Scan for the cell matching the given text and deliver its [X, Y] coordinate at center. 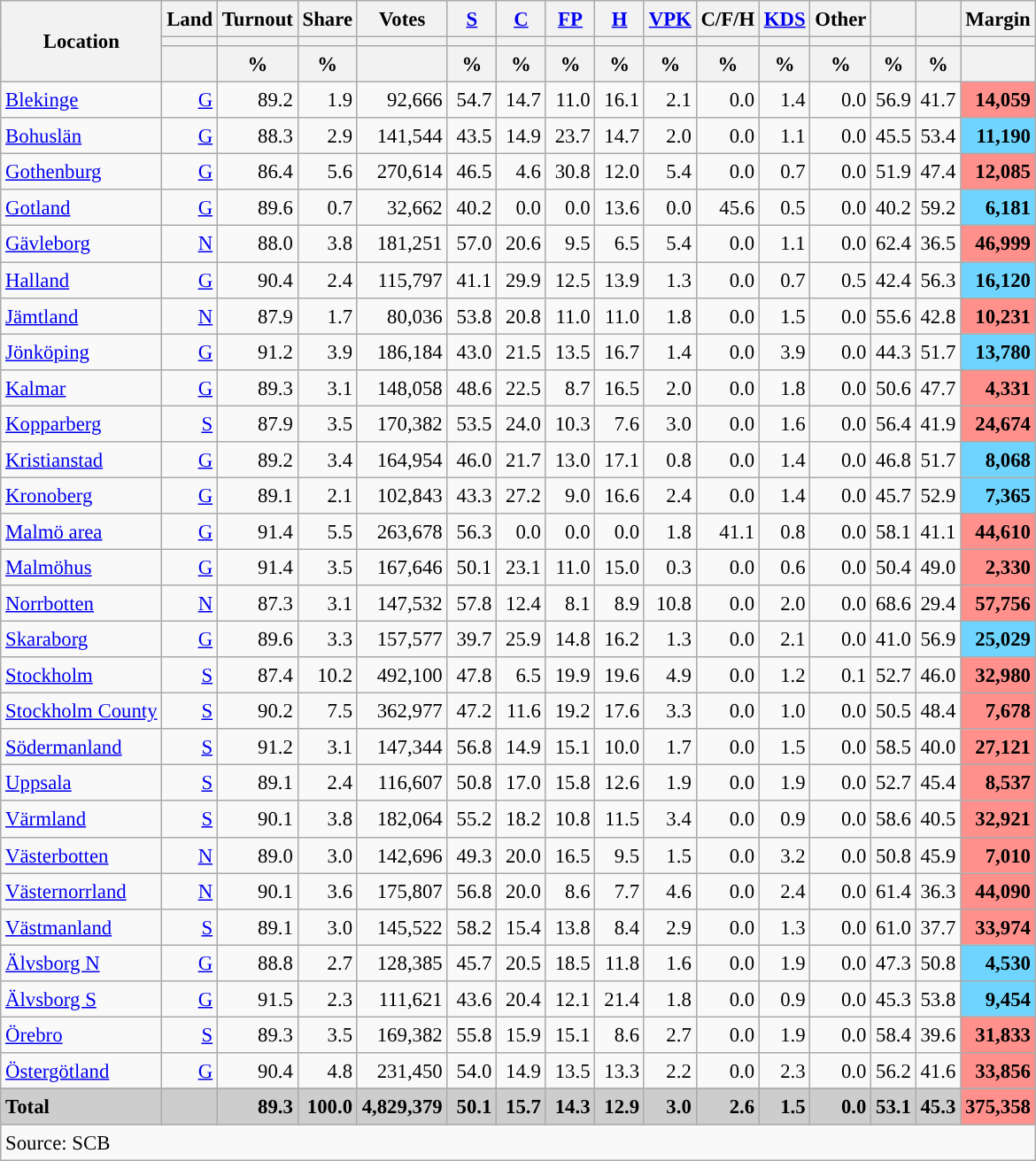
53.1 [893, 1107]
Gothenburg [81, 172]
9.0 [570, 496]
Stockholm County [81, 712]
Värmland [81, 820]
11.5 [620, 820]
Älvsborg N [81, 964]
4.9 [669, 675]
62.4 [893, 244]
Blekinge [81, 101]
0.6 [785, 567]
32,921 [999, 820]
2.6 [728, 1107]
21.7 [522, 461]
12.9 [620, 1107]
13.8 [570, 926]
45.9 [938, 855]
147,344 [402, 747]
169,382 [402, 1034]
47.7 [938, 388]
23.7 [570, 136]
181,251 [402, 244]
24,674 [999, 423]
Halland [81, 280]
46,999 [999, 244]
47.4 [938, 172]
47.8 [472, 675]
50.6 [893, 388]
4,530 [999, 964]
20.8 [522, 315]
Södermanland [81, 747]
40.0 [938, 747]
141,544 [402, 136]
362,977 [402, 712]
18.5 [570, 964]
Stockholm [81, 675]
15.0 [620, 567]
KDS [785, 19]
11.6 [522, 712]
51.9 [893, 172]
53.4 [938, 136]
Share [328, 19]
7,010 [999, 855]
4,829,379 [402, 1107]
39.6 [938, 1034]
90.2 [257, 712]
12.0 [620, 172]
7.5 [328, 712]
13.3 [620, 1072]
Gotland [81, 207]
92,666 [402, 101]
48.4 [938, 712]
32,662 [402, 207]
0.1 [841, 675]
Bohuslän [81, 136]
20.4 [522, 999]
15.9 [522, 1034]
2,330 [999, 567]
Other [841, 19]
21.4 [620, 999]
Gävleborg [81, 244]
17.6 [620, 712]
31,833 [999, 1034]
44.3 [893, 352]
80,036 [402, 315]
Norrbotten [81, 604]
55.2 [472, 820]
12.4 [522, 604]
54.7 [472, 101]
41.0 [893, 639]
55.8 [472, 1034]
15.7 [522, 1107]
Location [81, 42]
7.7 [620, 891]
19.9 [570, 675]
44,090 [999, 891]
14.8 [570, 639]
12.5 [570, 280]
Malmö area [81, 531]
Kopparberg [81, 423]
49.3 [472, 855]
10.3 [570, 423]
100.0 [328, 1107]
164,954 [402, 461]
6,181 [999, 207]
36.3 [938, 891]
25.9 [522, 639]
29.4 [938, 604]
492,100 [402, 675]
58.5 [893, 747]
115,797 [402, 280]
8.1 [570, 604]
57,756 [999, 604]
Uppsala [81, 783]
45.4 [938, 783]
42.8 [938, 315]
45.6 [728, 207]
170,382 [402, 423]
47.3 [893, 964]
13,780 [999, 352]
9,454 [999, 999]
33,856 [999, 1072]
8.7 [570, 388]
45.5 [893, 136]
58.1 [893, 531]
3.2 [785, 855]
42.4 [893, 280]
88.0 [257, 244]
50.5 [893, 712]
43.3 [472, 496]
19.6 [620, 675]
48.6 [472, 388]
8,068 [999, 461]
12.1 [570, 999]
58.4 [893, 1034]
44,610 [999, 531]
86.4 [257, 172]
88.3 [257, 136]
36.5 [938, 244]
167,646 [402, 567]
111,621 [402, 999]
128,385 [402, 964]
21.5 [522, 352]
18.2 [522, 820]
1.0 [785, 712]
57.8 [472, 604]
30.8 [570, 172]
Älvsborg S [81, 999]
Västernorrland [81, 891]
46.5 [472, 172]
58.6 [893, 820]
Västerbotten [81, 855]
16,120 [999, 280]
24.0 [522, 423]
33,974 [999, 926]
182,064 [402, 820]
Västmanland [81, 926]
58.2 [472, 926]
14.3 [570, 1107]
89.0 [257, 855]
116,607 [402, 783]
12,085 [999, 172]
186,184 [402, 352]
145,522 [402, 926]
41.7 [938, 101]
11,190 [999, 136]
375,358 [999, 1107]
61.4 [893, 891]
Örebro [81, 1034]
175,807 [402, 891]
59.2 [938, 207]
43.0 [472, 352]
157,577 [402, 639]
54.0 [472, 1072]
56.4 [893, 423]
Land [189, 19]
91.5 [257, 999]
Margin [999, 19]
32,980 [999, 675]
15.4 [522, 926]
102,843 [402, 496]
Jämtland [81, 315]
68.6 [893, 604]
147,532 [402, 604]
16.1 [620, 101]
56.2 [893, 1072]
15.8 [570, 783]
Kronoberg [81, 496]
Malmöhus [81, 567]
87.4 [257, 675]
87.3 [257, 604]
142,696 [402, 855]
27,121 [999, 747]
10,231 [999, 315]
C [522, 19]
Votes [402, 19]
7,678 [999, 712]
16.6 [620, 496]
C/F/H [728, 19]
20.6 [522, 244]
14,059 [999, 101]
17.1 [620, 461]
Turnout [257, 19]
3.6 [328, 891]
H [620, 19]
270,614 [402, 172]
43.6 [472, 999]
FP [570, 19]
52.9 [938, 496]
41.6 [938, 1072]
13.9 [620, 280]
22.5 [522, 388]
39.7 [472, 639]
88.8 [257, 964]
7.6 [620, 423]
148,058 [402, 388]
5.6 [328, 172]
11.8 [620, 964]
27.2 [522, 496]
2.2 [669, 1072]
53.5 [472, 423]
13.0 [570, 461]
Source: SCB [519, 1142]
0.3 [669, 567]
46.8 [893, 461]
13.6 [620, 207]
4,331 [999, 388]
1.2 [785, 675]
49.0 [938, 567]
47.2 [472, 712]
16.2 [620, 639]
57.0 [472, 244]
16.7 [620, 352]
Östergötland [81, 1072]
8.4 [620, 926]
40.5 [938, 820]
55.6 [893, 315]
25,029 [999, 639]
Kalmar [81, 388]
29.9 [522, 280]
231,450 [402, 1072]
20.5 [522, 964]
8,537 [999, 783]
7,365 [999, 496]
4.8 [328, 1072]
Jönköping [81, 352]
43.5 [472, 136]
Total [81, 1107]
19.2 [570, 712]
10.0 [620, 747]
41.9 [938, 423]
10.2 [328, 675]
263,678 [402, 531]
Kristianstad [81, 461]
23.1 [522, 567]
50.4 [893, 567]
VPK [669, 19]
12.6 [620, 783]
8.9 [620, 604]
17.0 [522, 783]
37.7 [938, 926]
5.5 [328, 531]
61.0 [893, 926]
Skaraborg [81, 639]
